Detect which cell encompasses the target text, then output its (X, Y) center coordinate. 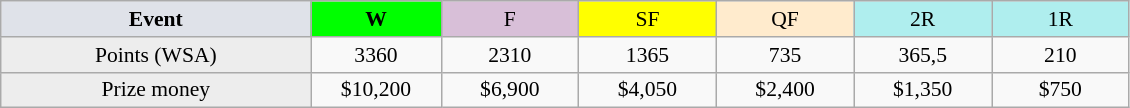
365,5 (923, 55)
2R (923, 19)
$4,050 (648, 90)
W (376, 19)
$10,200 (376, 90)
1R (1061, 19)
Event (156, 19)
2310 (510, 55)
SF (648, 19)
$6,900 (510, 90)
QF (785, 19)
$1,350 (923, 90)
$750 (1061, 90)
1365 (648, 55)
3360 (376, 55)
735 (785, 55)
Prize money (156, 90)
210 (1061, 55)
$2,400 (785, 90)
Points (WSA) (156, 55)
F (510, 19)
